Determine the (x, y) coordinate at the center of the cell enclosing the given text.  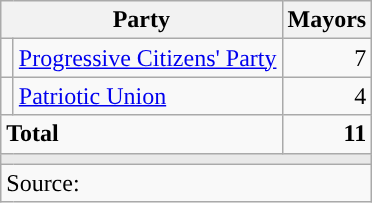
Progressive Citizens' Party (148, 58)
Party (142, 20)
7 (327, 58)
Total (142, 134)
Mayors (327, 20)
Patriotic Union (148, 96)
Source: (186, 183)
4 (327, 96)
11 (327, 134)
